Detect which cell encompasses the target text, then output its [x, y] center coordinate. 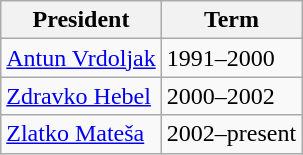
Zdravko Hebel [81, 96]
2000–2002 [231, 96]
President [81, 20]
2002–present [231, 134]
Term [231, 20]
Zlatko Mateša [81, 134]
Antun Vrdoljak [81, 58]
1991–2000 [231, 58]
